Capture the cell that displays the provided text and extract its [x, y] central coordinate. 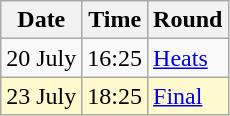
18:25 [115, 96]
Time [115, 20]
23 July [42, 96]
20 July [42, 58]
Round [188, 20]
16:25 [115, 58]
Date [42, 20]
Final [188, 96]
Heats [188, 58]
